Output the [x, y] coordinate of the center of the cell containing the given text.  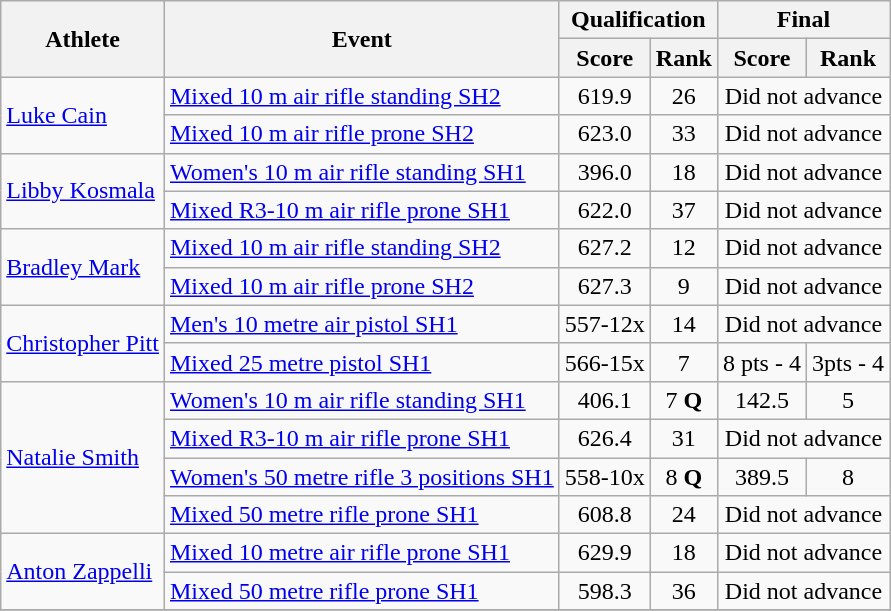
626.4 [604, 438]
598.3 [604, 591]
557-12x [604, 324]
608.8 [604, 515]
Libby Kosmala [83, 191]
566-15x [604, 362]
37 [684, 210]
Natalie Smith [83, 457]
3pts - 4 [848, 362]
Event [362, 39]
142.5 [762, 400]
629.9 [604, 553]
389.5 [762, 477]
26 [684, 96]
619.9 [604, 96]
Luke Cain [83, 115]
396.0 [604, 172]
14 [684, 324]
Christopher Pitt [83, 343]
622.0 [604, 210]
627.3 [604, 286]
627.2 [604, 248]
36 [684, 591]
Anton Zappelli [83, 572]
Bradley Mark [83, 267]
Mixed 25 metre pistol SH1 [362, 362]
Final [803, 20]
Women's 50 metre rifle 3 positions SH1 [362, 477]
Men's 10 metre air pistol SH1 [362, 324]
8 pts - 4 [762, 362]
31 [684, 438]
12 [684, 248]
406.1 [604, 400]
24 [684, 515]
8 [848, 477]
Mixed 10 metre air rifle prone SH1 [362, 553]
558-10x [604, 477]
33 [684, 134]
5 [848, 400]
7 [684, 362]
623.0 [604, 134]
7 Q [684, 400]
Athlete [83, 39]
8 Q [684, 477]
Qualification [638, 20]
9 [684, 286]
